Identify which cell holds the provided text, then report its [x, y] central coordinate. 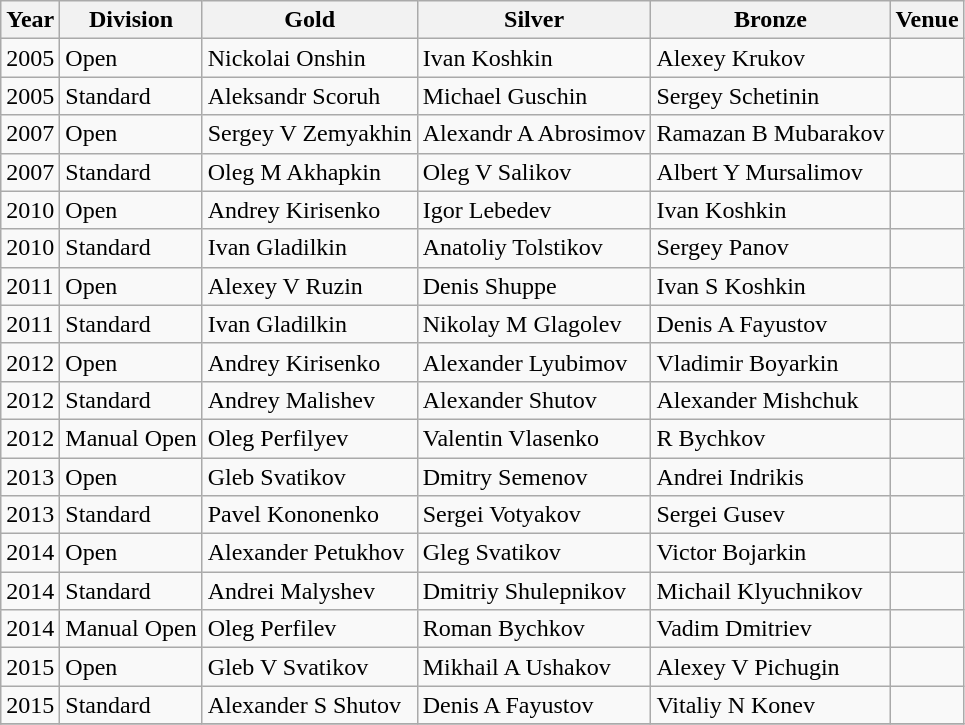
Sergey V Zemyakhin [310, 134]
Victor Bojarkin [770, 553]
Dmitriy Shulepnikov [534, 591]
Michail Klyuchnikov [770, 591]
Igor Lebedev [534, 210]
Oleg V Salikov [534, 172]
Mikhail A Ushakov [534, 667]
Michael Guschin [534, 96]
Gleb V Svatikov [310, 667]
Sergei Votyakov [534, 515]
Alexander Petukhov [310, 553]
Division [131, 20]
Andrei Indrikis [770, 477]
Gold [310, 20]
Oleg Perfilev [310, 629]
Gleb Svatikov [310, 477]
Sergey Panov [770, 248]
Andrey Malishev [310, 400]
Andrei Malyshev [310, 591]
Ivan S Koshkin [770, 286]
Sergei Gusev [770, 515]
Alexey V Pichugin [770, 667]
Venue [927, 20]
Albert Y Mursalimov [770, 172]
Silver [534, 20]
Year [30, 20]
Alexander Shutov [534, 400]
Oleg M Akhapkin [310, 172]
Alexandr A Abrosimov [534, 134]
Nikolay M Glagolev [534, 324]
Alexander S Shutov [310, 705]
Oleg Perfilyev [310, 438]
Denis Shuppe [534, 286]
Anatoliy Tolstikov [534, 248]
Sergey Schetinin [770, 96]
Alexey Krukov [770, 58]
Vladimir Boyarkin [770, 362]
Nickolai Onshin [310, 58]
R Bychkov [770, 438]
Roman Bychkov [534, 629]
Bronze [770, 20]
Ramazan B Mubarakov [770, 134]
Gleg Svatikov [534, 553]
Alexey V Ruzin [310, 286]
Aleksandr Scoruh [310, 96]
Pavel Kononenko [310, 515]
Vitaliy N Konev [770, 705]
Alexander Mishchuk [770, 400]
Vadim Dmitriev [770, 629]
Dmitry Semenov [534, 477]
Alexander Lyubimov [534, 362]
Valentin Vlasenko [534, 438]
